Scan for the cell matching the given text and deliver its (x, y) coordinate at center. 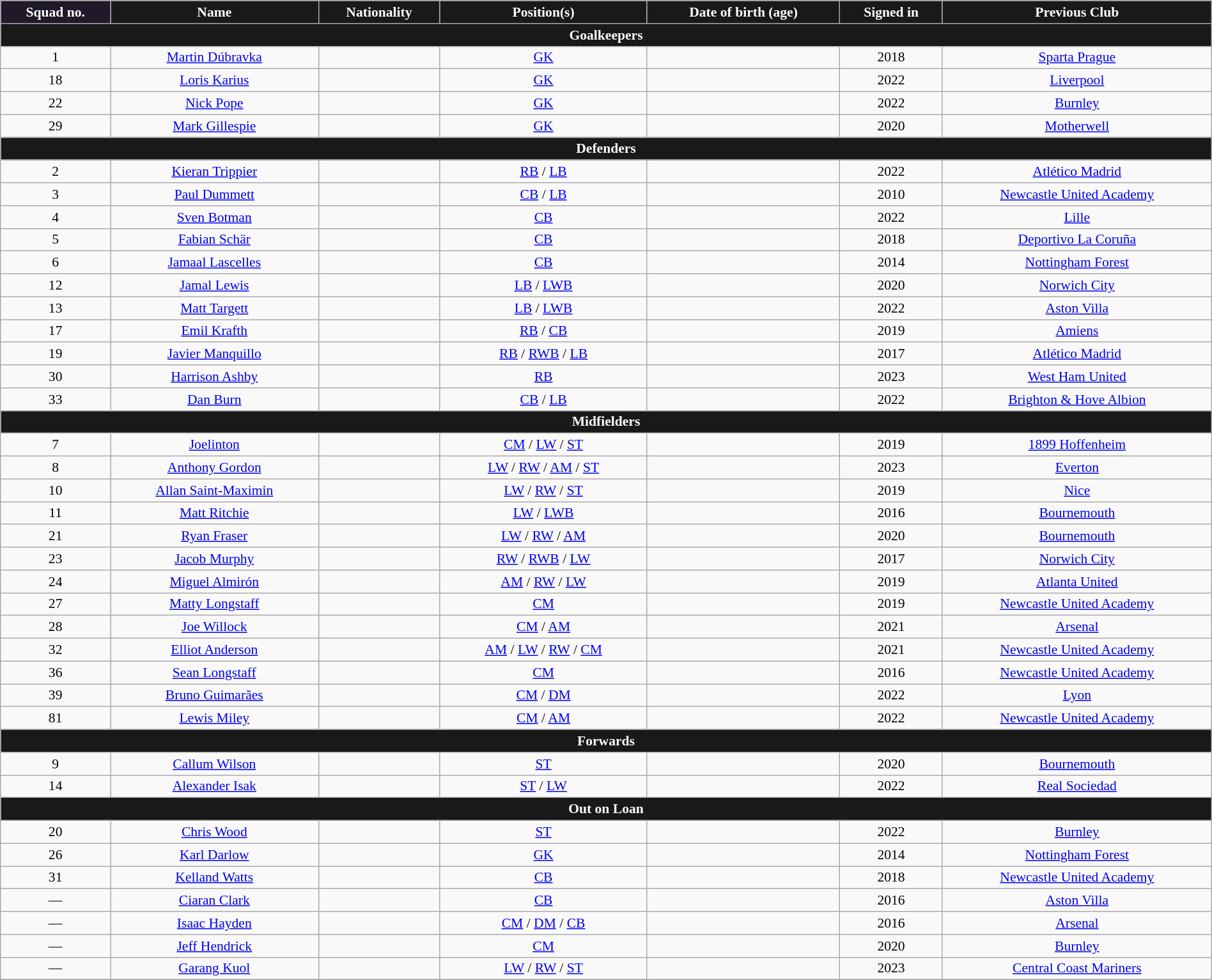
LW / RW / AM / ST (543, 468)
Sven Botman (215, 217)
Sean Longstaff (215, 673)
Motherwell (1076, 126)
Mark Gillespie (215, 126)
LW / RW / AM (543, 536)
Real Sociedad (1076, 786)
CM / DM / CB (543, 923)
Defenders (606, 149)
26 (56, 855)
12 (56, 286)
Central Coast Mariners (1076, 968)
Amiens (1076, 331)
Jeff Hendrick (215, 946)
Goalkeepers (606, 35)
Loris Karius (215, 81)
Isaac Hayden (215, 923)
AM / RW / LW (543, 582)
8 (56, 468)
Squad no. (56, 12)
29 (56, 126)
Atlanta United (1076, 582)
20 (56, 832)
Lyon (1076, 696)
Kieran Trippier (215, 172)
Kelland Watts (215, 878)
24 (56, 582)
17 (56, 331)
Previous Club (1076, 12)
Jamaal Lascelles (215, 263)
Nationality (379, 12)
RW / RWB / LW (543, 559)
Brighton & Hove Albion (1076, 400)
AM / LW / RW / CM (543, 650)
Javier Manquillo (215, 354)
Fabian Schär (215, 240)
32 (56, 650)
Paul Dummett (215, 194)
Nick Pope (215, 104)
28 (56, 627)
Forwards (606, 741)
Out on Loan (606, 809)
2 (56, 172)
Garang Kuol (215, 968)
31 (56, 878)
Jacob Murphy (215, 559)
Liverpool (1076, 81)
36 (56, 673)
7 (56, 445)
Harrison Ashby (215, 377)
Nice (1076, 490)
Ryan Fraser (215, 536)
10 (56, 490)
3 (56, 194)
Bruno Guimarães (215, 696)
Name (215, 12)
33 (56, 400)
Lewis Miley (215, 719)
RB (543, 377)
Joe Willock (215, 627)
Deportivo La Coruña (1076, 240)
Jamal Lewis (215, 286)
81 (56, 719)
1 (56, 58)
Sparta Prague (1076, 58)
14 (56, 786)
Matt Targett (215, 308)
Everton (1076, 468)
Miguel Almirón (215, 582)
Matty Longstaff (215, 604)
Elliot Anderson (215, 650)
CM / DM (543, 696)
CM / LW / ST (543, 445)
39 (56, 696)
4 (56, 217)
Signed in (891, 12)
Allan Saint-Maximin (215, 490)
11 (56, 513)
Date of birth (age) (743, 12)
Lille (1076, 217)
Callum Wilson (215, 764)
Chris Wood (215, 832)
21 (56, 536)
13 (56, 308)
1899 Hoffenheim (1076, 445)
RB / CB (543, 331)
Position(s) (543, 12)
Emil Krafth (215, 331)
Anthony Gordon (215, 468)
RB / RWB / LB (543, 354)
RB / LB (543, 172)
6 (56, 263)
LW / LWB (543, 513)
9 (56, 764)
Joelinton (215, 445)
Matt Ritchie (215, 513)
27 (56, 604)
23 (56, 559)
30 (56, 377)
5 (56, 240)
ST / LW (543, 786)
West Ham United (1076, 377)
Dan Burn (215, 400)
Karl Darlow (215, 855)
Martin Dúbravka (215, 58)
18 (56, 81)
Ciaran Clark (215, 901)
19 (56, 354)
2010 (891, 194)
22 (56, 104)
Alexander Isak (215, 786)
Midfielders (606, 422)
